Pinpoint the cell where the given text exists, returning its [X, Y] midpoint coordinate. 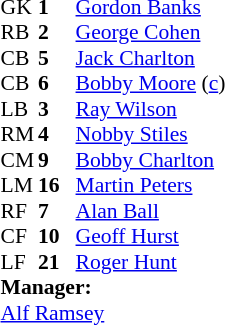
RB [20, 33]
CF [20, 237]
16 [57, 185]
21 [57, 262]
4 [57, 135]
5 [57, 58]
CM [20, 160]
RM [20, 135]
RF [20, 211]
LF [20, 262]
LB [20, 109]
10 [57, 237]
2 [57, 33]
9 [57, 160]
3 [57, 109]
6 [57, 83]
7 [57, 211]
LM [20, 185]
